Return (X, Y) of the center of cell containing provided text 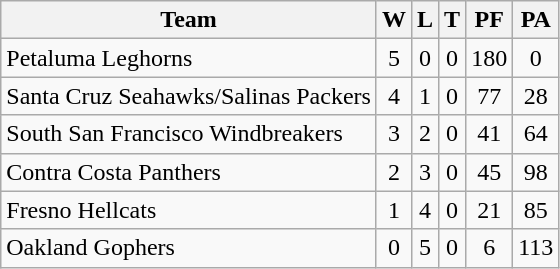
64 (536, 134)
Contra Costa Panthers (189, 172)
W (394, 20)
113 (536, 248)
28 (536, 96)
41 (490, 134)
Team (189, 20)
45 (490, 172)
77 (490, 96)
PA (536, 20)
21 (490, 210)
Petaluma Leghorns (189, 58)
L (424, 20)
Oakland Gophers (189, 248)
98 (536, 172)
180 (490, 58)
PF (490, 20)
Fresno Hellcats (189, 210)
T (452, 20)
South San Francisco Windbreakers (189, 134)
Santa Cruz Seahawks/Salinas Packers (189, 96)
6 (490, 248)
85 (536, 210)
